Provide the [x, y] coordinate of the cell's center where the given text is located.  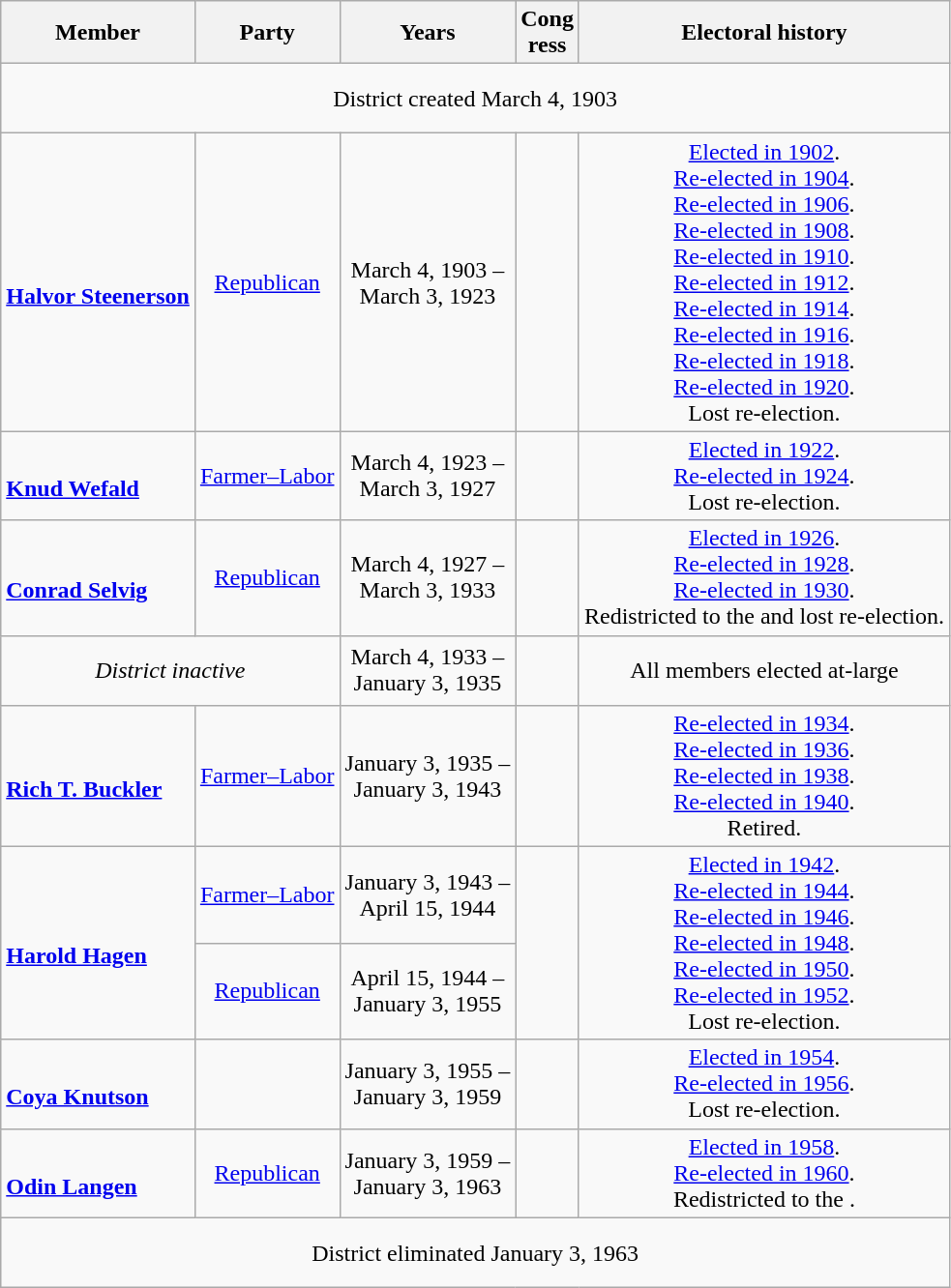
Member [99, 33]
Coya Knutson [99, 1084]
Party [267, 33]
January 3, 1955 –January 3, 1959 [428, 1084]
January 3, 1943 –April 15, 1944 [428, 894]
Odin Langen [99, 1173]
January 3, 1935 –January 3, 1943 [428, 776]
March 4, 1903 –March 3, 1923 [428, 282]
Years [428, 33]
Harold Hagen [99, 943]
Elected in 1926.Re-elected in 1928.Re-elected in 1930.Redistricted to the and lost re-election. [764, 578]
Conrad Selvig [99, 578]
Elected in 1954.Re-elected in 1956.Lost re-election. [764, 1084]
April 15, 1944 –January 3, 1955 [428, 991]
January 3, 1959 –January 3, 1963 [428, 1173]
March 4, 1927 –March 3, 1933 [428, 578]
District created March 4, 1903 [476, 99]
Congress [548, 33]
Rich T. Buckler [99, 776]
March 4, 1933 –January 3, 1935 [428, 670]
Elected in 1922.Re-elected in 1924.Lost re-election. [764, 476]
Knud Wefald [99, 476]
District eliminated January 3, 1963 [476, 1252]
Elected in 1958.Re-elected in 1960.Redistricted to the . [764, 1173]
Re-elected in 1934.Re-elected in 1936.Re-elected in 1938.Re-elected in 1940.Retired. [764, 776]
District inactive [170, 670]
Halvor Steenerson [99, 282]
Elected in 1942.Re-elected in 1944.Re-elected in 1946.Re-elected in 1948.Re-elected in 1950.Re-elected in 1952.Lost re-election. [764, 943]
March 4, 1923 –March 3, 1927 [428, 476]
All members elected at-large [764, 670]
Electoral history [764, 33]
